Pinpoint the cell where the given text exists, returning its (X, Y) midpoint coordinate. 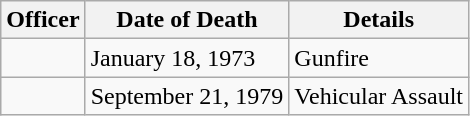
September 21, 1979 (187, 96)
Gunfire (379, 58)
Officer (43, 20)
Date of Death (187, 20)
Details (379, 20)
January 18, 1973 (187, 58)
Vehicular Assault (379, 96)
